Scan for the cell matching the given text and deliver its (X, Y) coordinate at center. 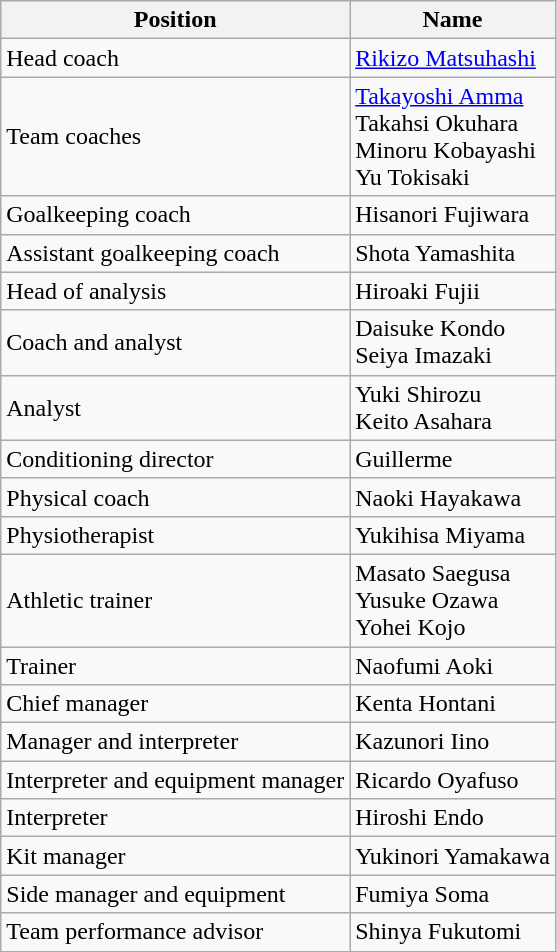
Team coaches (176, 136)
Trainer (176, 665)
Yukinori Yamakawa (453, 856)
Head of analysis (176, 291)
Hiroshi Endo (453, 818)
Chief manager (176, 704)
Kazunori Iino (453, 742)
Head coach (176, 58)
Analyst (176, 408)
Ricardo Oyafuso (453, 780)
Shota Yamashita (453, 253)
Physical coach (176, 497)
Guillerme (453, 459)
Coach and analyst (176, 342)
Yukihisa Miyama (453, 535)
Naofumi Aoki (453, 665)
Name (453, 20)
Hiroaki Fujii (453, 291)
Kenta Hontani (453, 704)
Side manager and equipment (176, 894)
Naoki Hayakawa (453, 497)
Rikizo Matsuhashi (453, 58)
Hisanori Fujiwara (453, 215)
Interpreter (176, 818)
Kit manager (176, 856)
Takayoshi Amma Takahsi Okuhara Minoru Kobayashi Yu Tokisaki (453, 136)
Position (176, 20)
Masato Saegusa Yusuke Ozawa Yohei Kojo (453, 600)
Assistant goalkeeping coach (176, 253)
Athletic trainer (176, 600)
Daisuke Kondo Seiya Imazaki (453, 342)
Fumiya Soma (453, 894)
Interpreter and equipment manager (176, 780)
Goalkeeping coach (176, 215)
Conditioning director (176, 459)
Shinya Fukutomi (453, 932)
Manager and interpreter (176, 742)
Yuki Shirozu Keito Asahara (453, 408)
Team performance advisor (176, 932)
Physiotherapist (176, 535)
